Detect which cell encompasses the target text, then output its [X, Y] center coordinate. 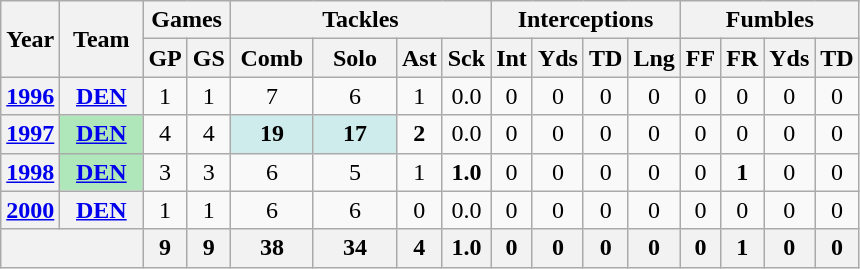
Solo [354, 58]
FF [700, 58]
5 [354, 172]
1997 [30, 134]
Year [30, 39]
Int [512, 58]
19 [272, 134]
Interceptions [586, 20]
34 [354, 248]
Lng [654, 58]
2 [419, 134]
Fumbles [770, 20]
7 [272, 96]
Sck [466, 58]
1998 [30, 172]
Games [186, 20]
GS [208, 58]
1996 [30, 96]
Tackles [360, 20]
Comb [272, 58]
GP [165, 58]
17 [354, 134]
FR [742, 58]
38 [272, 248]
Team [102, 39]
2000 [30, 210]
Ast [419, 58]
